From the cell containing the given text, extract its center point as [X, Y] coordinate. 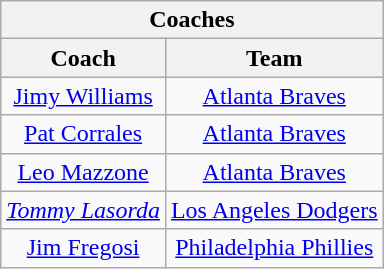
Jim Fregosi [84, 248]
Los Angeles Dodgers [274, 210]
Leo Mazzone [84, 172]
Jimy Williams [84, 96]
Tommy Lasorda [84, 210]
Coaches [192, 20]
Coach [84, 58]
Team [274, 58]
Pat Corrales [84, 134]
Philadelphia Phillies [274, 248]
